For the text-containing cell, return its midpoint in [X, Y] coordinate format. 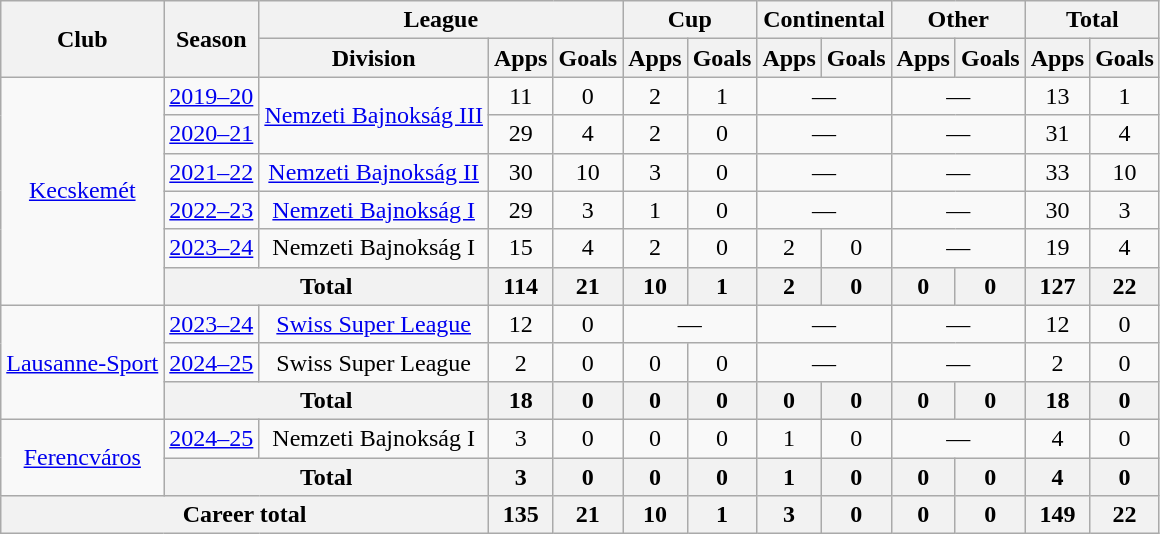
Ferencváros [82, 457]
Other [958, 20]
Nemzeti Bajnokság III [374, 115]
Lausanne-Sport [82, 362]
19 [1057, 248]
149 [1057, 515]
2019–20 [212, 96]
2020–21 [212, 134]
114 [521, 286]
Career total [245, 515]
Continental [824, 20]
31 [1057, 134]
Kecskemét [82, 191]
Club [82, 39]
Cup [690, 20]
33 [1057, 172]
135 [521, 515]
2022–23 [212, 210]
League [441, 20]
Nemzeti Bajnokság II [374, 172]
2021–22 [212, 172]
11 [521, 96]
Division [374, 58]
Season [212, 39]
127 [1057, 286]
13 [1057, 96]
15 [521, 248]
